From the cell containing the given text, extract its center point as [X, Y] coordinate. 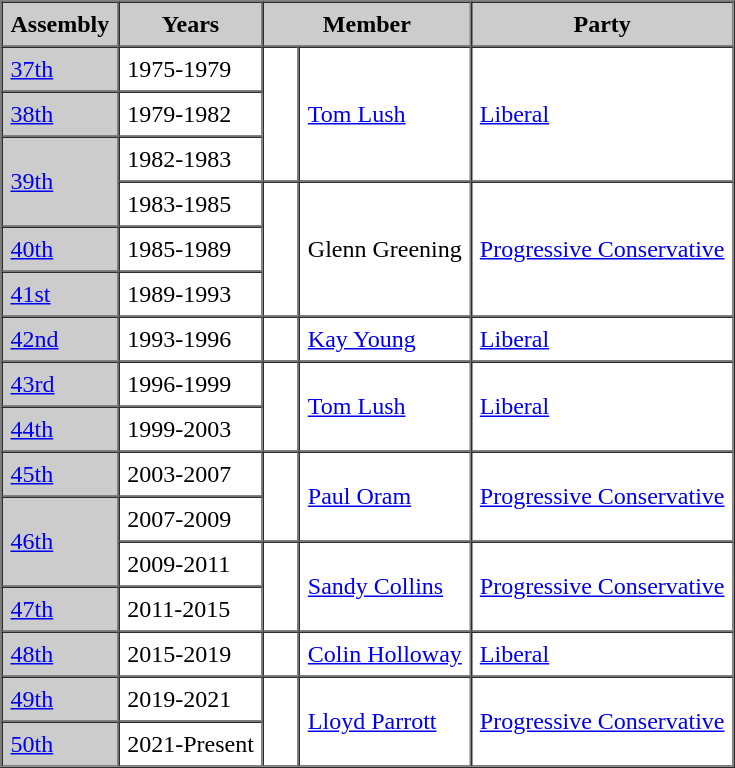
Colin Holloway [385, 654]
37th [60, 68]
1979-1982 [190, 114]
50th [60, 744]
Years [190, 24]
2015-2019 [190, 654]
Kay Young [385, 338]
1996-1999 [190, 384]
40th [60, 248]
2007-2009 [190, 518]
1982-1983 [190, 158]
Lloyd Parrott [385, 721]
Assembly [60, 24]
Party [602, 24]
1975-1979 [190, 68]
48th [60, 654]
45th [60, 474]
49th [60, 698]
1985-1989 [190, 248]
38th [60, 114]
1999-2003 [190, 428]
1983-1985 [190, 204]
44th [60, 428]
2009-2011 [190, 564]
2019-2021 [190, 698]
Member [367, 24]
1993-1996 [190, 338]
1989-1993 [190, 294]
42nd [60, 338]
2021-Present [190, 744]
39th [60, 181]
Paul Oram [385, 497]
2003-2007 [190, 474]
43rd [60, 384]
47th [60, 608]
41st [60, 294]
Sandy Collins [385, 587]
Glenn Greening [385, 250]
46th [60, 541]
2011-2015 [190, 608]
